Search for the cell housing the specified text and yield its (x, y) center coordinate. 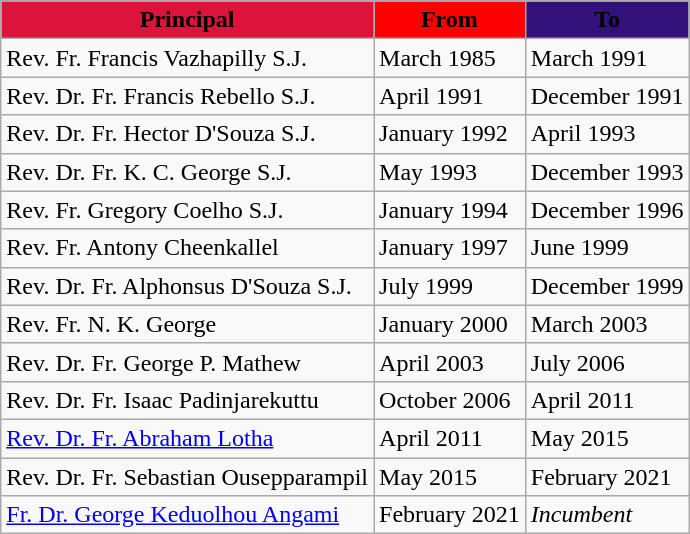
To (607, 20)
March 1985 (450, 58)
Rev. Fr. N. K. George (188, 324)
Rev. Dr. Fr. Hector D'Souza S.J. (188, 134)
December 1991 (607, 96)
Rev. Fr. Antony Cheenkallel (188, 248)
April 1993 (607, 134)
July 2006 (607, 362)
January 1994 (450, 210)
Incumbent (607, 515)
July 1999 (450, 286)
December 1993 (607, 172)
Rev. Dr. Fr. Alphonsus D'Souza S.J. (188, 286)
October 2006 (450, 400)
April 1991 (450, 96)
Rev. Dr. Fr. Sebastian Ousepparampil (188, 477)
April 2003 (450, 362)
From (450, 20)
Rev. Dr. Fr. Francis Rebello S.J. (188, 96)
Rev. Fr. Francis Vazhapilly S.J. (188, 58)
December 1996 (607, 210)
Principal (188, 20)
Rev. Dr. Fr. George P. Mathew (188, 362)
Rev. Fr. Gregory Coelho S.J. (188, 210)
January 1997 (450, 248)
Rev. Dr. Fr. K. C. George S.J. (188, 172)
March 1991 (607, 58)
March 2003 (607, 324)
Rev. Dr. Fr. Isaac Padinjarekuttu (188, 400)
Fr. Dr. George Keduolhou Angami (188, 515)
May 1993 (450, 172)
December 1999 (607, 286)
January 2000 (450, 324)
June 1999 (607, 248)
Rev. Dr. Fr. Abraham Lotha (188, 438)
January 1992 (450, 134)
